From the cell containing the given text, extract its center point as (x, y) coordinate. 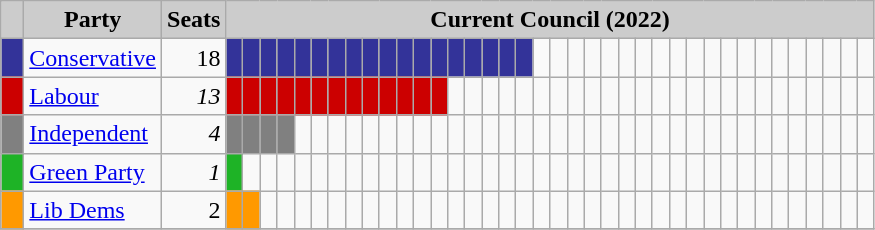
Current Council (2022) (550, 20)
Labour (93, 96)
Lib Dems (93, 210)
Green Party (93, 172)
Party (93, 20)
4 (194, 134)
1 (194, 172)
18 (194, 58)
13 (194, 96)
Conservative (93, 58)
2 (194, 210)
Seats (194, 20)
Independent (93, 134)
